Search for the cell housing the specified text and yield its (X, Y) center coordinate. 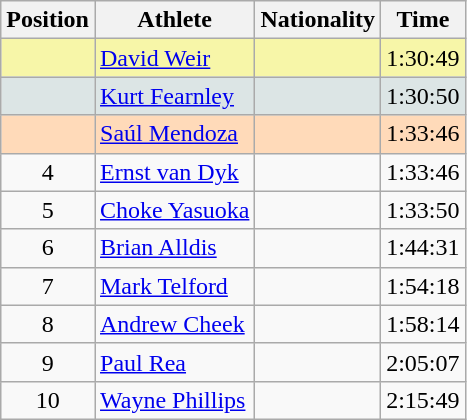
1:54:18 (423, 286)
9 (48, 362)
Saúl Mendoza (174, 134)
2:15:49 (423, 400)
1:58:14 (423, 324)
Wayne Phillips (174, 400)
Position (48, 20)
Paul Rea (174, 362)
6 (48, 248)
5 (48, 210)
David Weir (174, 58)
2:05:07 (423, 362)
Brian Alldis (174, 248)
Ernst van Dyk (174, 172)
4 (48, 172)
1:30:50 (423, 96)
Kurt Fearnley (174, 96)
1:33:50 (423, 210)
1:30:49 (423, 58)
10 (48, 400)
1:44:31 (423, 248)
8 (48, 324)
7 (48, 286)
Mark Telford (174, 286)
Andrew Cheek (174, 324)
Choke Yasuoka (174, 210)
Time (423, 20)
Nationality (318, 20)
Athlete (174, 20)
